Locate the cell with the specified text and output its [x, y] center coordinate. 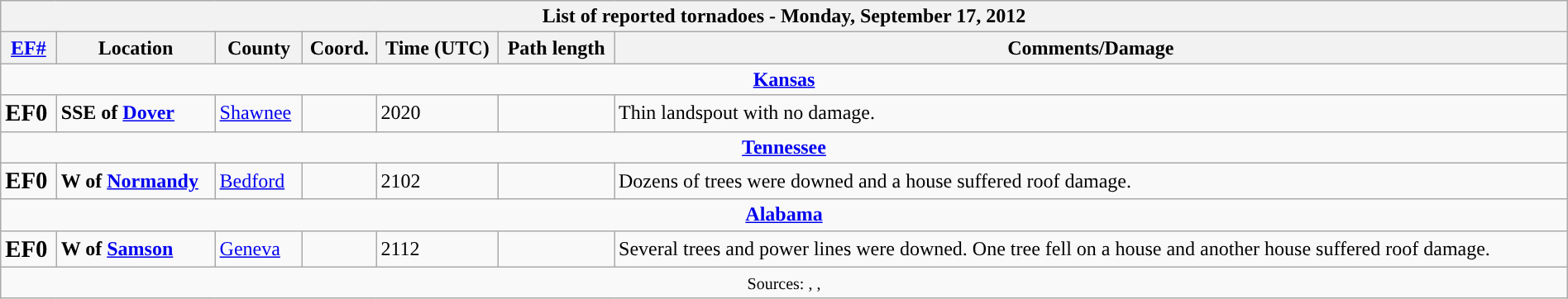
Location [136, 48]
List of reported tornadoes - Monday, September 17, 2012 [784, 17]
Time (UTC) [437, 48]
Path length [557, 48]
2112 [437, 249]
Coord. [339, 48]
EF# [28, 48]
Sources: , , [784, 282]
Geneva [259, 249]
County [259, 48]
SSE of Dover [136, 113]
Comments/Damage [1090, 48]
Alabama [784, 215]
Several trees and power lines were downed. One tree fell on a house and another house suffered roof damage. [1090, 249]
2020 [437, 113]
W of Samson [136, 249]
Kansas [784, 79]
Bedford [259, 181]
2102 [437, 181]
W of Normandy [136, 181]
Dozens of trees were downed and a house suffered roof damage. [1090, 181]
Shawnee [259, 113]
Thin landspout with no damage. [1090, 113]
Tennessee [784, 147]
